Output the (X, Y) coordinate of the center of the cell containing the given text.  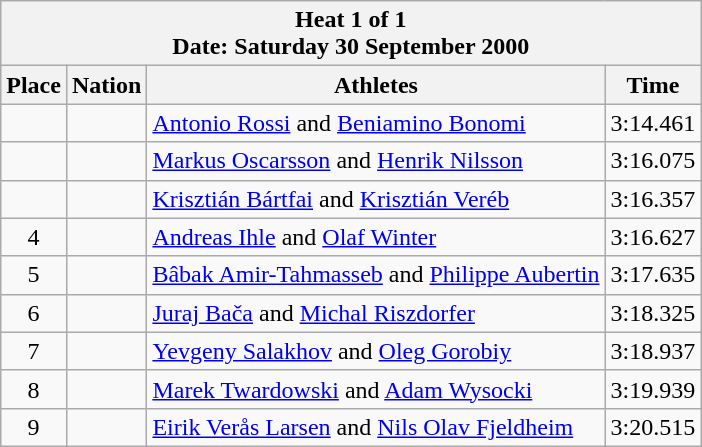
3:16.627 (653, 237)
Antonio Rossi and Beniamino Bonomi (376, 123)
8 (34, 389)
Bâbak Amir-Tahmasseb and Philippe Aubertin (376, 275)
Time (653, 85)
Markus Oscarsson and Henrik Nilsson (376, 161)
Heat 1 of 1 Date: Saturday 30 September 2000 (351, 34)
Eirik Verås Larsen and Nils Olav Fjeldheim (376, 427)
5 (34, 275)
3:20.515 (653, 427)
3:19.939 (653, 389)
Place (34, 85)
9 (34, 427)
4 (34, 237)
3:16.075 (653, 161)
6 (34, 313)
7 (34, 351)
Nation (106, 85)
Juraj Bača and Michal Riszdorfer (376, 313)
3:18.325 (653, 313)
3:16.357 (653, 199)
Marek Twardowski and Adam Wysocki (376, 389)
Andreas Ihle and Olaf Winter (376, 237)
3:17.635 (653, 275)
3:14.461 (653, 123)
Yevgeny Salakhov and Oleg Gorobiy (376, 351)
Krisztián Bártfai and Krisztián Veréb (376, 199)
3:18.937 (653, 351)
Athletes (376, 85)
